Identify which cell holds the provided text, then report its [X, Y] central coordinate. 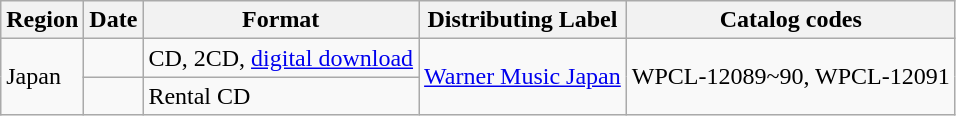
Warner Music Japan [523, 77]
Japan [42, 77]
Date [114, 20]
Format [281, 20]
Distributing Label [523, 20]
Region [42, 20]
CD, 2CD, digital download [281, 58]
WPCL-12089~90, WPCL-12091 [790, 77]
Catalog codes [790, 20]
Rental CD [281, 96]
